Output the [x, y] coordinate of the center of the cell containing the given text.  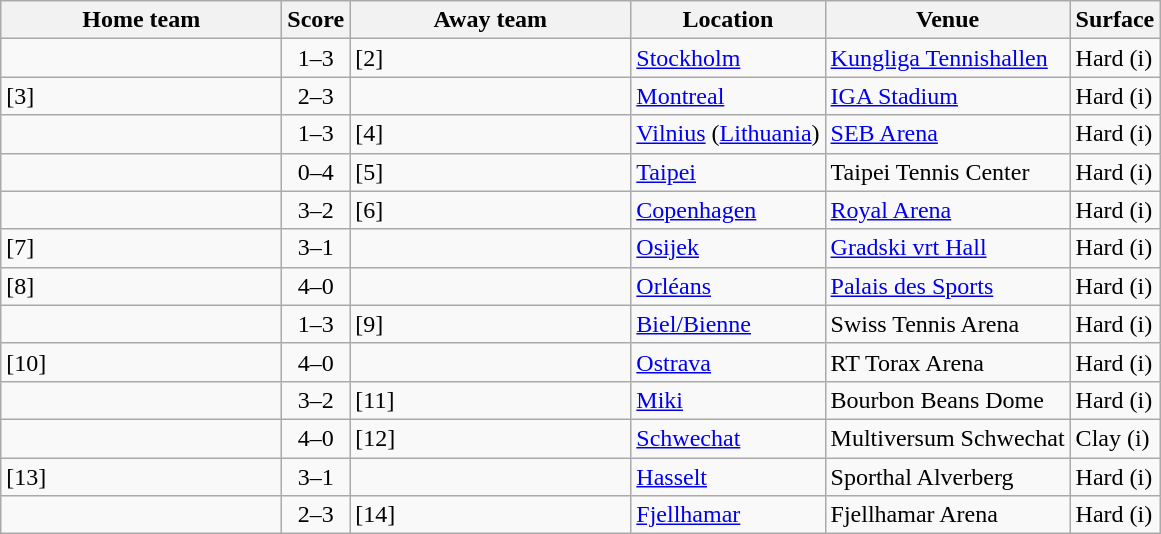
Taipei [728, 172]
[2] [490, 58]
IGA Stadium [948, 96]
Location [728, 20]
Schwechat [728, 438]
Orléans [728, 286]
[11] [490, 400]
Kungliga Tennishallen [948, 58]
Hasselt [728, 477]
[14] [490, 515]
Fjellhamar Arena [948, 515]
[3] [142, 96]
Home team [142, 20]
Multiversum Schwechat [948, 438]
Gradski vrt Hall [948, 248]
Miki [728, 400]
Venue [948, 20]
[6] [490, 210]
[13] [142, 477]
Palais des Sports [948, 286]
Score [316, 20]
[4] [490, 134]
[9] [490, 324]
Away team [490, 20]
Fjellhamar [728, 515]
Copenhagen [728, 210]
[10] [142, 362]
[8] [142, 286]
Taipei Tennis Center [948, 172]
Clay (i) [1115, 438]
Biel/Bienne [728, 324]
0–4 [316, 172]
Bourbon Beans Dome [948, 400]
Sporthal Alverberg [948, 477]
RT Torax Arena [948, 362]
Royal Arena [948, 210]
[7] [142, 248]
Vilnius (Lithuania) [728, 134]
Surface [1115, 20]
Swiss Tennis Arena [948, 324]
Osijek [728, 248]
Stockholm [728, 58]
Ostrava [728, 362]
Montreal [728, 96]
[12] [490, 438]
[5] [490, 172]
SEB Arena [948, 134]
